Locate the cell with the specified text and output its [x, y] center coordinate. 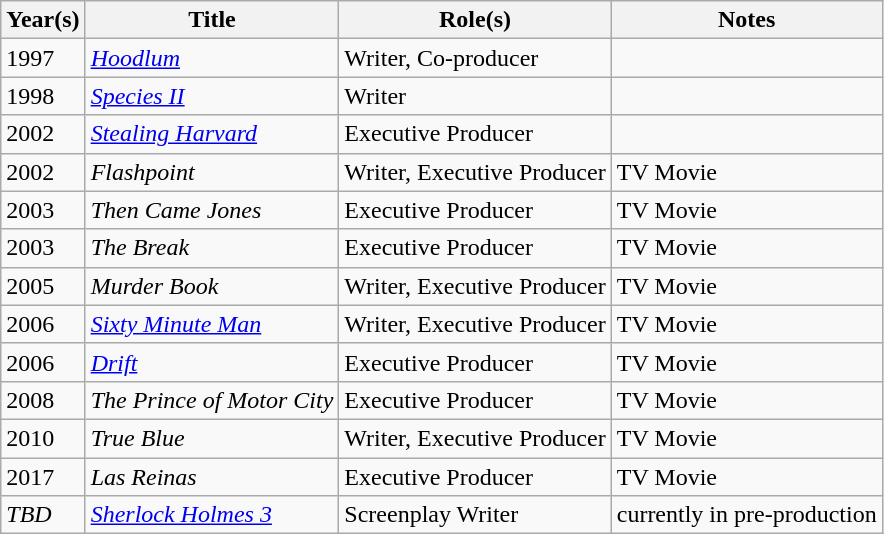
2008 [43, 400]
Sherlock Holmes 3 [212, 515]
1998 [43, 96]
Hoodlum [212, 58]
Screenplay Writer [475, 515]
Drift [212, 362]
Sixty Minute Man [212, 324]
Stealing Harvard [212, 134]
The Prince of Motor City [212, 400]
2010 [43, 438]
Role(s) [475, 20]
Then Came Jones [212, 210]
2005 [43, 286]
Notes [746, 20]
TBD [43, 515]
Year(s) [43, 20]
True Blue [212, 438]
Flashpoint [212, 172]
Title [212, 20]
2017 [43, 477]
Las Reinas [212, 477]
Species II [212, 96]
The Break [212, 248]
Writer, Co-producer [475, 58]
Murder Book [212, 286]
currently in pre-production [746, 515]
Writer [475, 96]
1997 [43, 58]
